Return the (x, y) coordinate for the center point of the cell that contains the specified text.  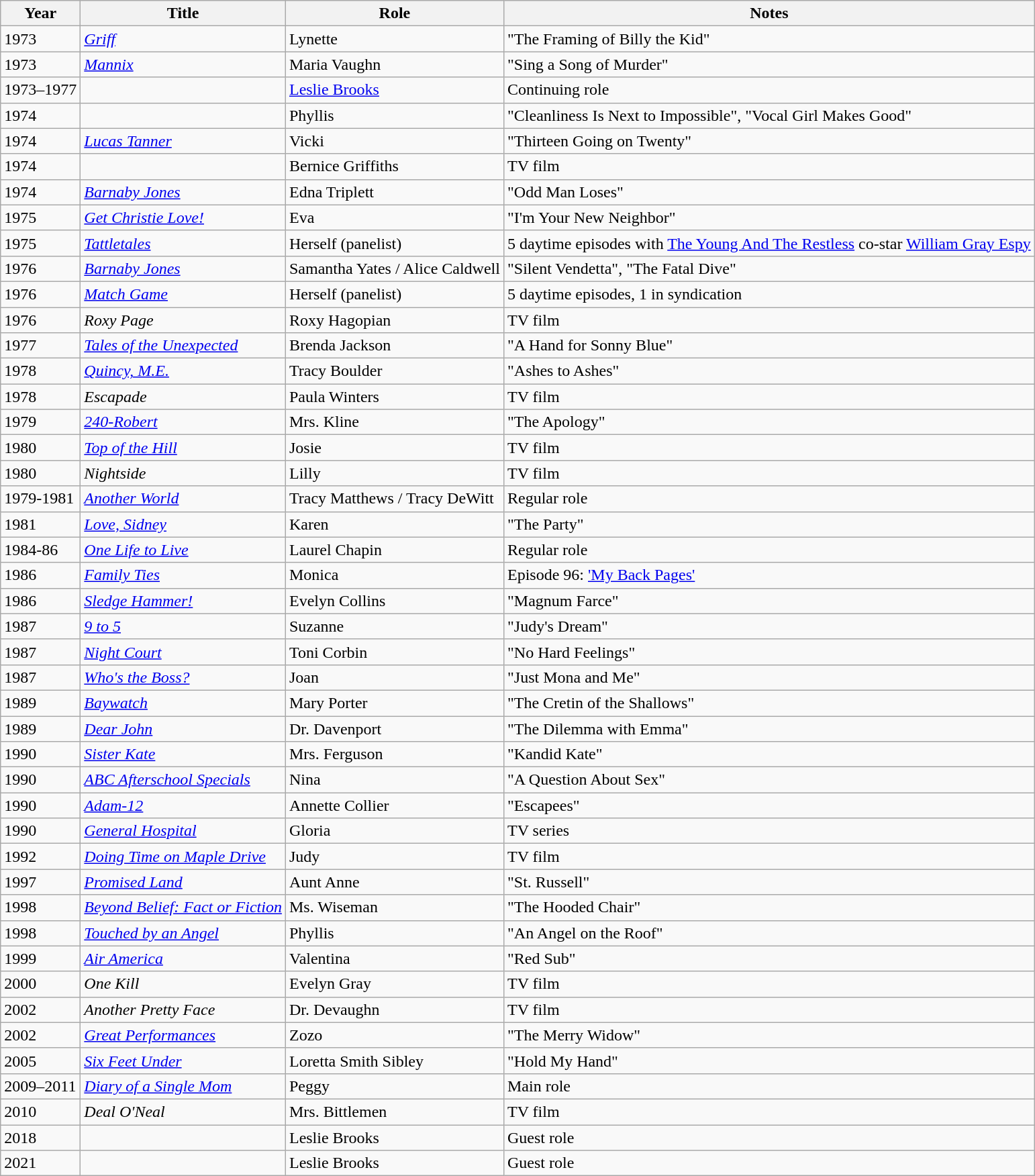
"A Hand for Sonny Blue" (769, 346)
Match Game (183, 294)
Mrs. Kline (395, 422)
Mary Porter (395, 703)
"The Apology" (769, 422)
Judy (395, 856)
"Escapees" (769, 805)
Sister Kate (183, 754)
Role (395, 13)
1979-1981 (40, 499)
Tracy Matthews / Tracy DeWitt (395, 499)
5 daytime episodes with The Young And The Restless co-star William Gray Espy (769, 243)
Nightside (183, 473)
"The Hooded Chair" (769, 908)
Suzanne (395, 626)
Joan (395, 677)
2010 (40, 1112)
Monica (395, 575)
Lynette (395, 39)
Main role (769, 1086)
Nina (395, 780)
Zozo (395, 1035)
Episode 96: 'My Back Pages' (769, 575)
Family Ties (183, 575)
"Magnum Farce" (769, 601)
Top of the Hill (183, 448)
Lucas Tanner (183, 141)
9 to 5 (183, 626)
Dr. Devaughn (395, 1010)
"Ashes to Ashes" (769, 371)
Eva (395, 217)
ABC Afterschool Specials (183, 780)
2009–2011 (40, 1086)
Sledge Hammer! (183, 601)
"Hold My Hand" (769, 1061)
Continuing role (769, 90)
"A Question About Sex" (769, 780)
"St. Russell" (769, 882)
Bernice Griffiths (395, 166)
Paula Winters (395, 397)
"Red Sub" (769, 959)
"No Hard Feelings" (769, 652)
Griff (183, 39)
Another Pretty Face (183, 1010)
Ms. Wiseman (395, 908)
"The Merry Widow" (769, 1035)
"An Angel on the Roof" (769, 933)
"Cleanliness Is Next to Impossible", "Vocal Girl Makes Good" (769, 115)
Laurel Chapin (395, 550)
"The Framing of Billy the Kid" (769, 39)
Aunt Anne (395, 882)
Mrs. Ferguson (395, 754)
Mannix (183, 64)
Dr. Davenport (395, 728)
5 daytime episodes, 1 in syndication (769, 294)
Notes (769, 13)
"Kandid Kate" (769, 754)
Gloria (395, 831)
One Kill (183, 984)
"Silent Vendetta", "The Fatal Dive" (769, 268)
"The Party" (769, 524)
"Thirteen Going on Twenty" (769, 141)
Karen (395, 524)
Six Feet Under (183, 1061)
Tracy Boulder (395, 371)
Air America (183, 959)
One Life to Live (183, 550)
Doing Time on Maple Drive (183, 856)
Night Court (183, 652)
General Hospital (183, 831)
2018 (40, 1138)
Love, Sidney (183, 524)
2000 (40, 984)
Deal O'Neal (183, 1112)
"The Dilemma with Emma" (769, 728)
Escapade (183, 397)
Another World (183, 499)
TV series (769, 831)
1997 (40, 882)
Lilly (395, 473)
240-Robert (183, 422)
Promised Land (183, 882)
Loretta Smith Sibley (395, 1061)
Tales of the Unexpected (183, 346)
Dear John (183, 728)
Toni Corbin (395, 652)
Roxy Page (183, 320)
1979 (40, 422)
1984-86 (40, 550)
2005 (40, 1061)
Edna Triplett (395, 192)
Mrs. Bittlemen (395, 1112)
"I'm Your New Neighbor" (769, 217)
Vicki (395, 141)
Get Christie Love! (183, 217)
"Judy's Dream" (769, 626)
Evelyn Gray (395, 984)
Peggy (395, 1086)
Great Performances (183, 1035)
"Just Mona and Me" (769, 677)
Brenda Jackson (395, 346)
Quincy, M.E. (183, 371)
Annette Collier (395, 805)
Roxy Hagopian (395, 320)
1999 (40, 959)
Who's the Boss? (183, 677)
"Sing a Song of Murder" (769, 64)
Title (183, 13)
Samantha Yates / Alice Caldwell (395, 268)
"Odd Man Loses" (769, 192)
Baywatch (183, 703)
Beyond Belief: Fact or Fiction (183, 908)
Maria Vaughn (395, 64)
Evelyn Collins (395, 601)
Josie (395, 448)
1981 (40, 524)
"The Cretin of the Shallows" (769, 703)
Adam-12 (183, 805)
Year (40, 13)
Tattletales (183, 243)
Diary of a Single Mom (183, 1086)
Valentina (395, 959)
1977 (40, 346)
1992 (40, 856)
Touched by an Angel (183, 933)
1973–1977 (40, 90)
2021 (40, 1163)
